Extract the [X, Y] coordinate from the center of the cell holding the provided text.  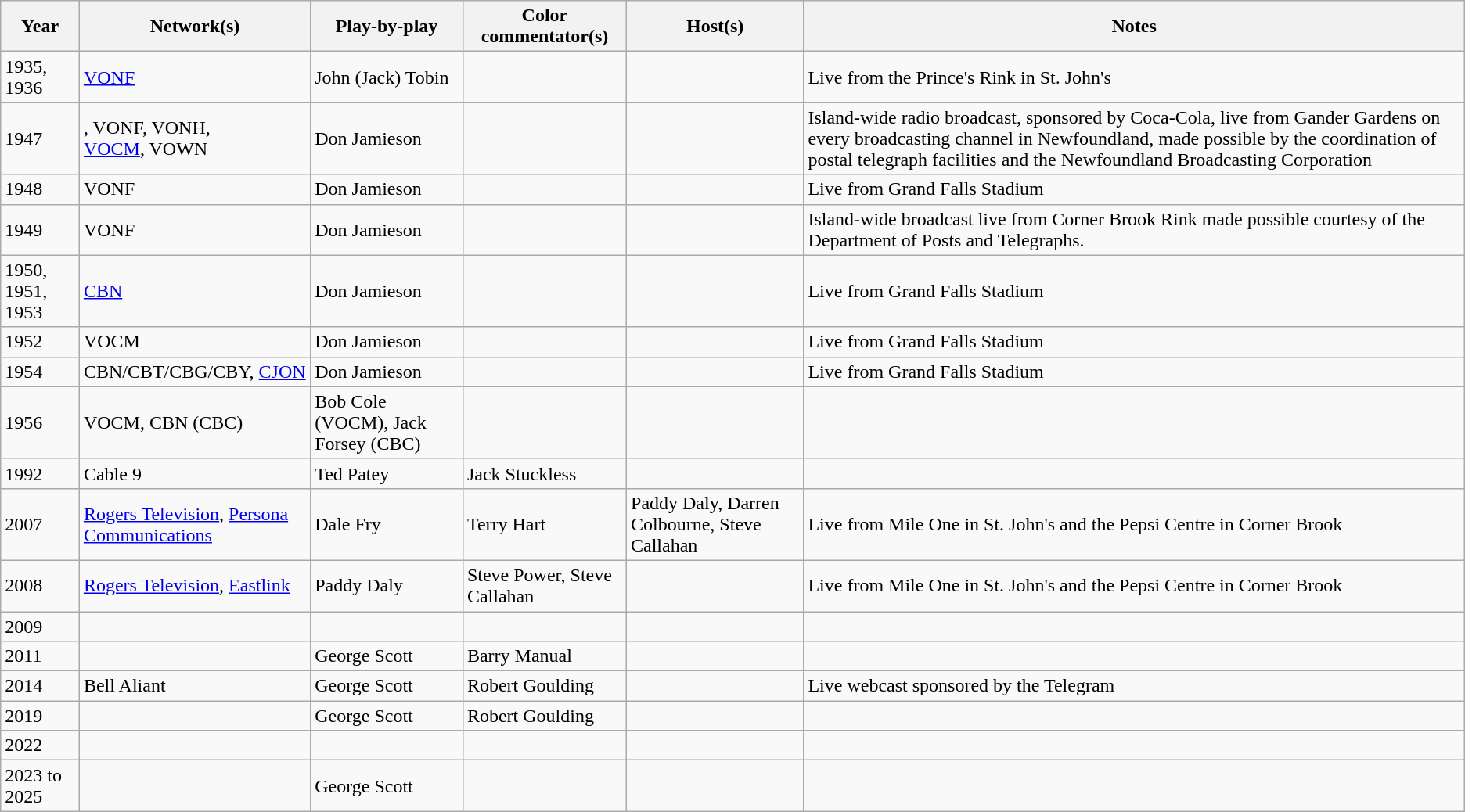
1950, 1951, 1953 [41, 291]
Bell Aliant [194, 686]
CBN [194, 291]
Notes [1134, 27]
2023 to 2025 [41, 785]
Color commentator(s) [545, 27]
Terry Hart [545, 524]
1947 [41, 138]
Live webcast sponsored by the Telegram [1134, 686]
Host(s) [715, 27]
Rogers Television, Eastlink [194, 585]
Play-by-play [387, 27]
1992 [41, 473]
2007 [41, 524]
, VONF, VONH,VOCM, VOWN [194, 138]
1949 [41, 230]
1952 [41, 342]
Jack Stuckless [545, 473]
John (Jack) Tobin [387, 77]
2019 [41, 716]
1948 [41, 189]
1935, 1936 [41, 77]
Network(s) [194, 27]
Island-wide broadcast live from Corner Brook Rink made possible courtesy of the Department of Posts and Telegraphs. [1134, 230]
1954 [41, 372]
Steve Power, Steve Callahan [545, 585]
Bob Cole (VOCM), Jack Forsey (CBC) [387, 422]
Live from the Prince's Rink in St. John's [1134, 77]
1956 [41, 422]
2014 [41, 686]
Cable 9 [194, 473]
Ted Patey [387, 473]
2008 [41, 585]
Year [41, 27]
Rogers Television, Persona Communications [194, 524]
Barry Manual [545, 656]
Paddy Daly, Darren Colbourne, Steve Callahan [715, 524]
Dale Fry [387, 524]
2022 [41, 746]
CBN/CBT/CBG/CBY, CJON [194, 372]
VOCM [194, 342]
2009 [41, 627]
VOCM, CBN (CBC) [194, 422]
Paddy Daly [387, 585]
2011 [41, 656]
